Output the [X, Y] coordinate of the center of the cell containing the given text.  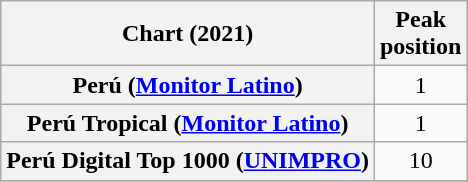
Perú (Monitor Latino) [188, 85]
Perú Tropical (Monitor Latino) [188, 123]
10 [420, 161]
Peak position [420, 34]
Chart (2021) [188, 34]
Perú Digital Top 1000 (UNIMPRO) [188, 161]
